Capture the cell that displays the provided text and extract its [X, Y] central coordinate. 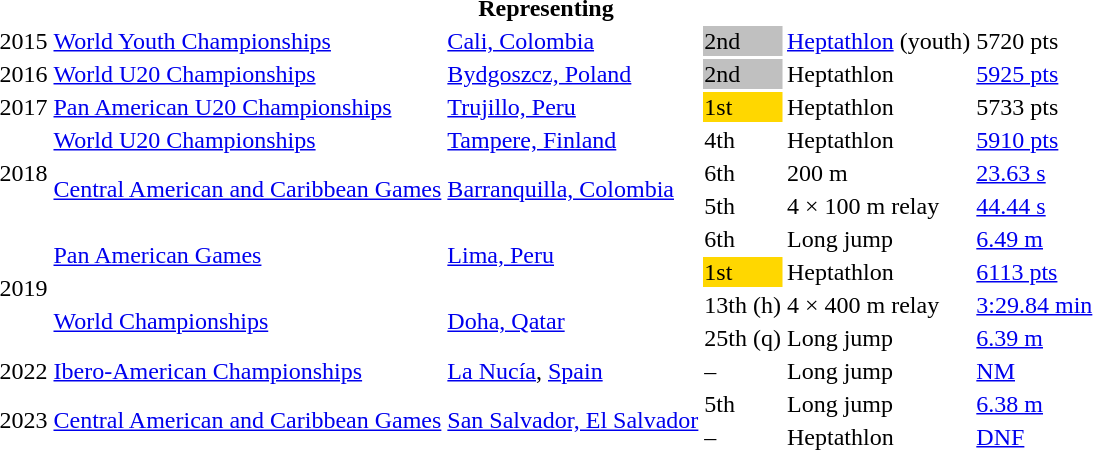
Ibero-American Championships [248, 371]
Bydgoszcz, Poland [573, 74]
4 × 400 m relay [879, 305]
Cali, Colombia [573, 41]
Trujillo, Peru [573, 107]
200 m [879, 173]
La Nucía, Spain [573, 371]
World Championships [248, 322]
25th (q) [743, 338]
Lima, Peru [573, 256]
Tampere, Finland [573, 140]
Pan American U20 Championships [248, 107]
Doha, Qatar [573, 322]
Barranquilla, Colombia [573, 190]
4th [743, 140]
Pan American Games [248, 256]
13th (h) [743, 305]
4 × 100 m relay [879, 206]
World Youth Championships [248, 41]
Heptathlon (youth) [879, 41]
Central American and Caribbean Games [248, 190]
– [743, 371]
